Pinpoint the cell where the given text exists, returning its [X, Y] midpoint coordinate. 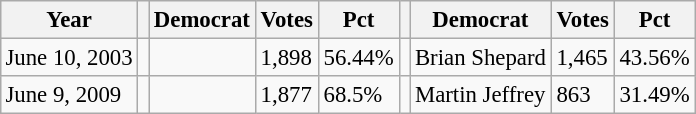
Year [69, 20]
863 [582, 95]
June 10, 2003 [69, 57]
1,877 [286, 95]
Martin Jeffrey [481, 95]
31.49% [654, 95]
43.56% [654, 57]
June 9, 2009 [69, 95]
1,465 [582, 57]
68.5% [358, 95]
Brian Shepard [481, 57]
56.44% [358, 57]
1,898 [286, 57]
